Provide the (x, y) coordinate of the cell's center where the given text is located.  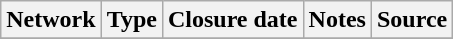
Notes (337, 20)
Network (51, 20)
Source (412, 20)
Type (132, 20)
Closure date (232, 20)
